From the cell containing the given text, extract its center point as (X, Y) coordinate. 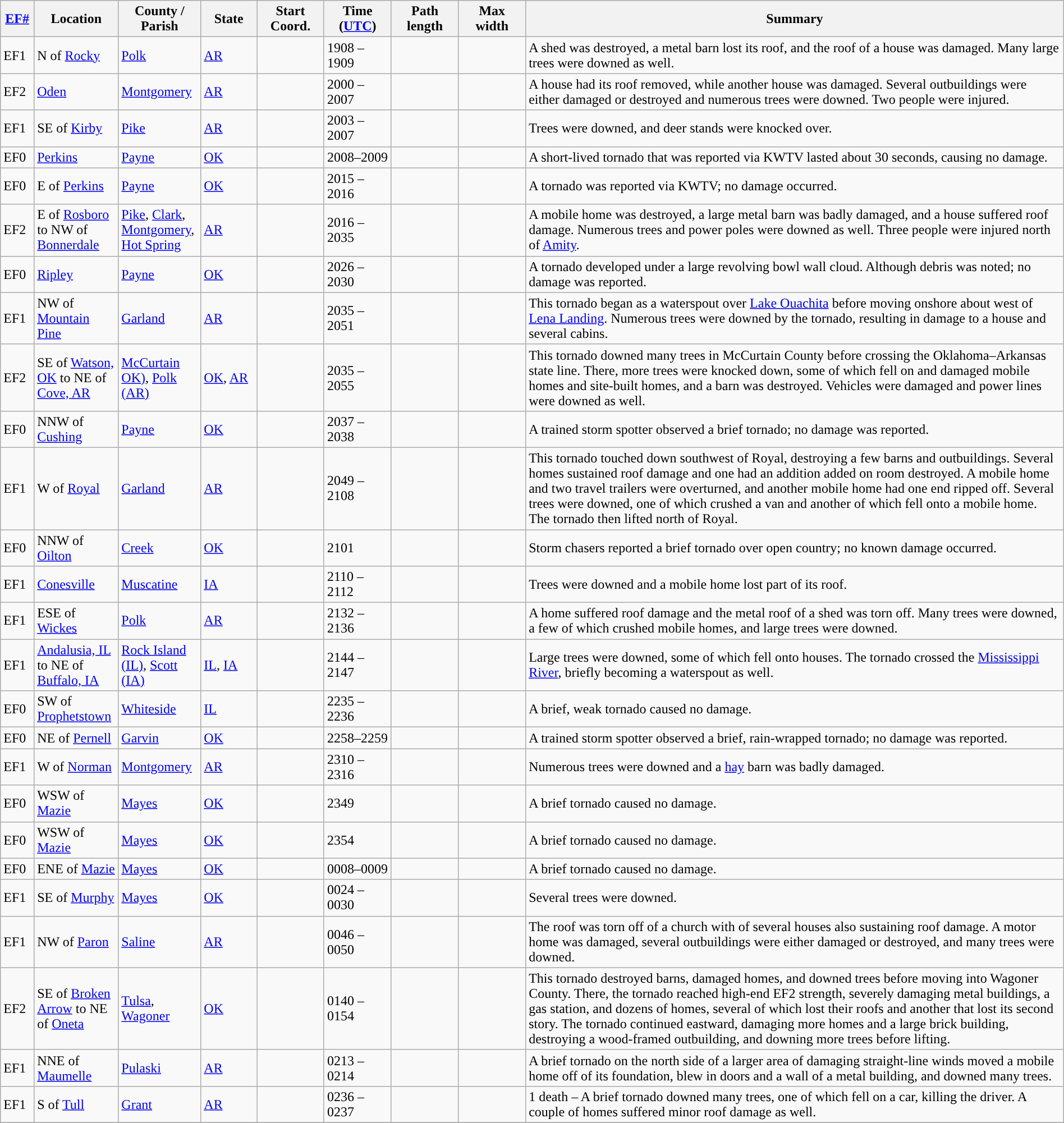
E of Rosboro to NW of Bonnerdale (76, 230)
Saline (159, 942)
A short-lived tornado that was reported via KWTV lasted about 30 seconds, causing no damage. (795, 157)
1908 – 1909 (357, 55)
OK, AR (229, 377)
EF# (17, 19)
Muscatine (159, 585)
2026 – 2030 (357, 274)
SE of Broken Arrow to NE of Oneta (76, 1009)
A trained storm spotter observed a brief tornado; no damage was reported. (795, 429)
Whiteside (159, 709)
Large trees were downed, some of which fell onto houses. The tornado crossed the Mississippi River, briefly becoming a waterspout as well. (795, 665)
0024 – 0030 (357, 898)
W of Norman (76, 767)
IL, IA (229, 665)
Grant (159, 1104)
2235 – 2236 (357, 709)
Conesville (76, 585)
SE of Murphy (76, 898)
ESE of Wickes (76, 621)
ENE of Mazie (76, 869)
2000 – 2007 (357, 92)
NW of Paron (76, 942)
SE of Kirby (76, 128)
2132 – 2136 (357, 621)
Storm chasers reported a brief tornado over open country; no known damage occurred. (795, 548)
A shed was destroyed, a metal barn lost its roof, and the roof of a house was damaged. Many large trees were downed as well. (795, 55)
2101 (357, 548)
NE of Pernell (76, 738)
IL (229, 709)
2015 – 2016 (357, 186)
SW of Prophetstown (76, 709)
McCurtain OK), Polk (AR) (159, 377)
Several trees were downed. (795, 898)
A trained storm spotter observed a brief, rain-wrapped tornado; no damage was reported. (795, 738)
Pulaski (159, 1067)
2349 (357, 804)
SE of Watson, OK to NE of Cove, AR (76, 377)
2003 – 2007 (357, 128)
IA (229, 585)
2258–2259 (357, 738)
NNW of Oilton (76, 548)
E of Perkins (76, 186)
2035 – 2055 (357, 377)
2110 – 2112 (357, 585)
County / Parish (159, 19)
Tulsa, Wagoner (159, 1009)
Max width (492, 19)
Pike, Clark, Montgomery, Hot Spring (159, 230)
Path length (425, 19)
Oden (76, 92)
2037 – 2038 (357, 429)
NNE of Maumelle (76, 1067)
Summary (795, 19)
W of Royal (76, 488)
Andalusia, IL to NE of Buffalo, IA (76, 665)
NNW of Cushing (76, 429)
0213 – 0214 (357, 1067)
Time (UTC) (357, 19)
0140 – 0154 (357, 1009)
N of Rocky (76, 55)
Numerous trees were downed and a hay barn was badly damaged. (795, 767)
0236 – 0237 (357, 1104)
Start Coord. (291, 19)
2035 – 2051 (357, 318)
Pike (159, 128)
A tornado developed under a large revolving bowl wall cloud. Although debris was noted; no damage was reported. (795, 274)
State (229, 19)
Perkins (76, 157)
Rock Island (IL), Scott (IA) (159, 665)
1 death – A brief tornado downed many trees, one of which fell on a car, killing the driver. A couple of homes suffered minor roof damage as well. (795, 1104)
A brief, weak tornado caused no damage. (795, 709)
2016 – 2035 (357, 230)
0046 – 0050 (357, 942)
0008–0009 (357, 869)
Location (76, 19)
2310 – 2316 (357, 767)
2008–2009 (357, 157)
S of Tull (76, 1104)
2049 – 2108 (357, 488)
Creek (159, 548)
Trees were downed and a mobile home lost part of its roof. (795, 585)
2354 (357, 840)
Trees were downed, and deer stands were knocked over. (795, 128)
NW of Mountain Pine (76, 318)
2144 – 2147 (357, 665)
A tornado was reported via KWTV; no damage occurred. (795, 186)
Ripley (76, 274)
Garvin (159, 738)
